Detect which cell encompasses the target text, then output its (x, y) center coordinate. 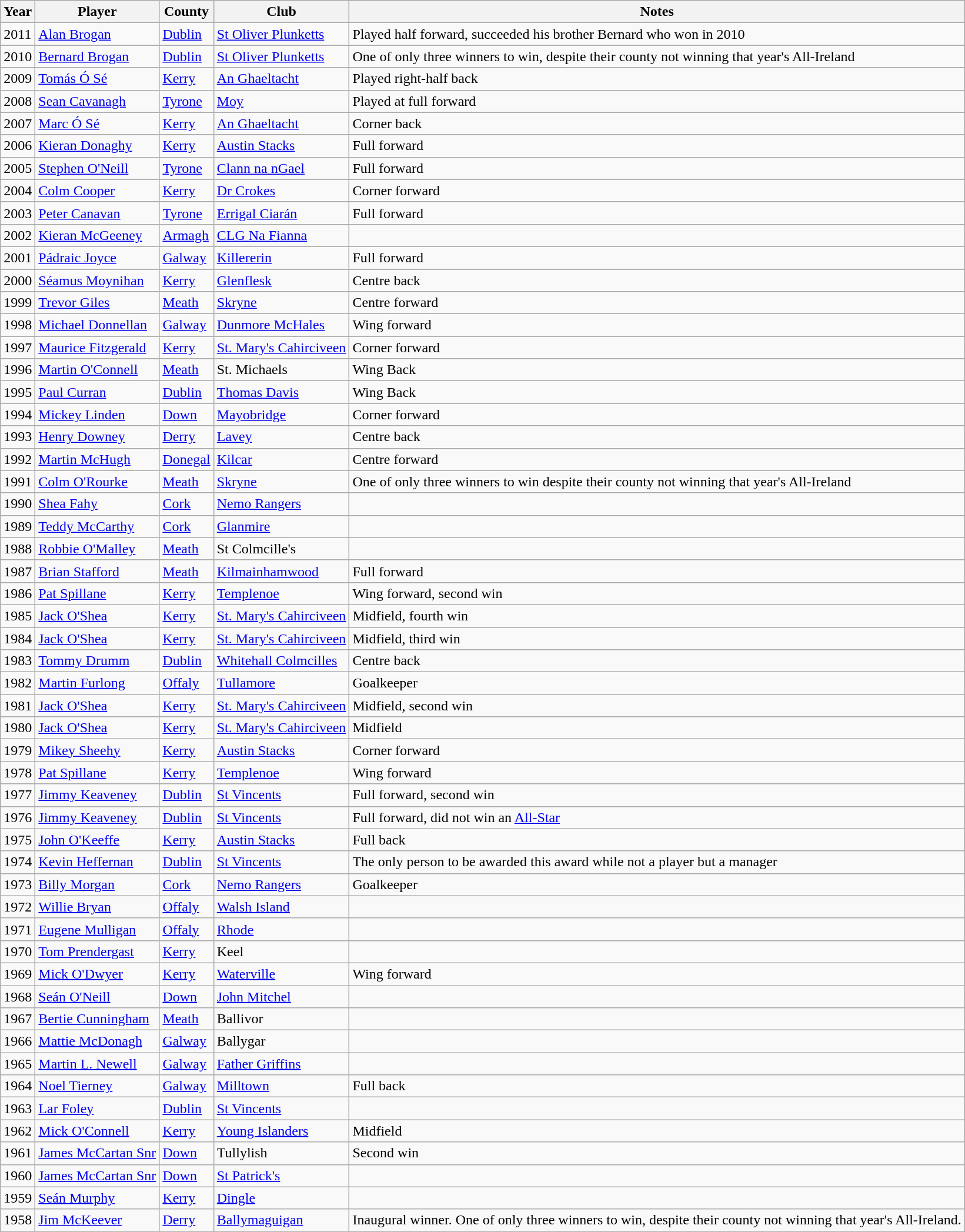
2008 (18, 101)
Dunmore McHales (281, 325)
One of only three winners to win, despite their county not winning that year's All-Ireland (657, 56)
Tullamore (281, 683)
Colm Cooper (98, 191)
Tom Prendergast (98, 951)
Whitehall Colmcilles (281, 661)
1958 (18, 1220)
1979 (18, 750)
1967 (18, 1019)
2001 (18, 258)
Tommy Drumm (98, 661)
Young Islanders (281, 1131)
1972 (18, 907)
2010 (18, 56)
Armagh (186, 235)
Trevor Giles (98, 303)
CLG Na Fianna (281, 235)
Martin O'Connell (98, 370)
1982 (18, 683)
Noel Tierney (98, 1086)
Milltown (281, 1086)
Eugene Mulligan (98, 929)
1985 (18, 616)
1971 (18, 929)
Dr Crokes (281, 191)
1993 (18, 437)
Midfield, third win (657, 638)
Killererin (281, 258)
Lavey (281, 437)
1976 (18, 817)
2007 (18, 123)
1984 (18, 638)
Kieran McGeeney (98, 235)
1998 (18, 325)
John Mitchel (281, 997)
1974 (18, 862)
Henry Downey (98, 437)
Seán O'Neill (98, 997)
Player (98, 12)
1980 (18, 728)
1963 (18, 1109)
Mattie McDonagh (98, 1041)
Inaugural winner. One of only three winners to win, despite their county not winning that year's All-Ireland. (657, 1220)
Kilcar (281, 459)
2009 (18, 79)
Pádraic Joyce (98, 258)
1959 (18, 1198)
1997 (18, 348)
Martin McHugh (98, 459)
Played half forward, succeeded his brother Bernard who won in 2010 (657, 34)
John O'Keeffe (98, 840)
Stephen O'Neill (98, 168)
Midfield, fourth win (657, 616)
Mick O'Connell (98, 1131)
Tullylish (281, 1153)
Full forward, second win (657, 795)
Billy Morgan (98, 884)
Paul Curran (98, 392)
1961 (18, 1153)
1992 (18, 459)
Midfield, second win (657, 706)
Played at full forward (657, 101)
Clann na nGael (281, 168)
1968 (18, 997)
Ballygar (281, 1041)
1970 (18, 951)
2004 (18, 191)
The only person to be awarded this award while not a player but a manager (657, 862)
Marc Ó Sé (98, 123)
1989 (18, 526)
1988 (18, 549)
1966 (18, 1041)
1973 (18, 884)
Lar Foley (98, 1109)
Séamus Moynihan (98, 281)
Corner back (657, 123)
1965 (18, 1064)
Michael Donnellan (98, 325)
Wing forward, second win (657, 593)
Ballymaguigan (281, 1220)
1994 (18, 415)
Played right-half back (657, 79)
Kilmainhamwood (281, 571)
Colm O'Rourke (98, 482)
Jim McKeever (98, 1220)
Bertie Cunningham (98, 1019)
Kieran Donaghy (98, 146)
1986 (18, 593)
Keel (281, 951)
Glanmire (281, 526)
1995 (18, 392)
Mick O'Dwyer (98, 974)
Seán Murphy (98, 1198)
Glenflesk (281, 281)
Tomás Ó Sé (98, 79)
1978 (18, 773)
St. Michaels (281, 370)
Maurice Fitzgerald (98, 348)
2005 (18, 168)
1964 (18, 1086)
Second win (657, 1153)
1987 (18, 571)
Rhode (281, 929)
1981 (18, 706)
St Patrick's (281, 1176)
1969 (18, 974)
Peter Canavan (98, 213)
Mayobridge (281, 415)
Willie Bryan (98, 907)
Martin L. Newell (98, 1064)
Teddy McCarthy (98, 526)
Father Griffins (281, 1064)
2003 (18, 213)
2002 (18, 235)
Walsh Island (281, 907)
Thomas Davis (281, 392)
Alan Brogan (98, 34)
1977 (18, 795)
1983 (18, 661)
1960 (18, 1176)
County (186, 12)
Notes (657, 12)
Club (281, 12)
2011 (18, 34)
One of only three winners to win despite their county not winning that year's All-Ireland (657, 482)
Brian Stafford (98, 571)
Moy (281, 101)
Year (18, 12)
Bernard Brogan (98, 56)
1975 (18, 840)
Robbie O'Malley (98, 549)
Errigal Ciarán (281, 213)
Waterville (281, 974)
1999 (18, 303)
Sean Cavanagh (98, 101)
1990 (18, 504)
Kevin Heffernan (98, 862)
St Colmcille's (281, 549)
Dingle (281, 1198)
Donegal (186, 459)
Mickey Linden (98, 415)
1996 (18, 370)
Shea Fahy (98, 504)
2006 (18, 146)
1962 (18, 1131)
Full forward, did not win an All-Star (657, 817)
Martin Furlong (98, 683)
Mikey Sheehy (98, 750)
1991 (18, 482)
2000 (18, 281)
Ballivor (281, 1019)
